Detect which cell encompasses the target text, then output its (X, Y) center coordinate. 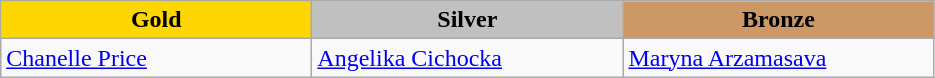
Silver (468, 20)
Chanelle Price (156, 58)
Maryna Arzamasava (778, 58)
Gold (156, 20)
Angelika Cichocka (468, 58)
Bronze (778, 20)
